Provide the [x, y] coordinate of the cell's center where the given text is located.  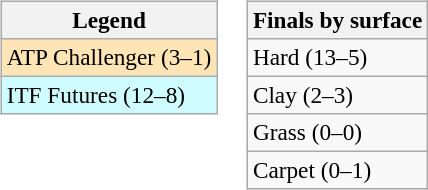
Clay (2–3) [337, 95]
ATP Challenger (3–1) [108, 57]
Carpet (0–1) [337, 171]
ITF Futures (12–8) [108, 95]
Finals by surface [337, 20]
Legend [108, 20]
Grass (0–0) [337, 133]
Hard (13–5) [337, 57]
